Return (X, Y) of the center of cell containing provided text 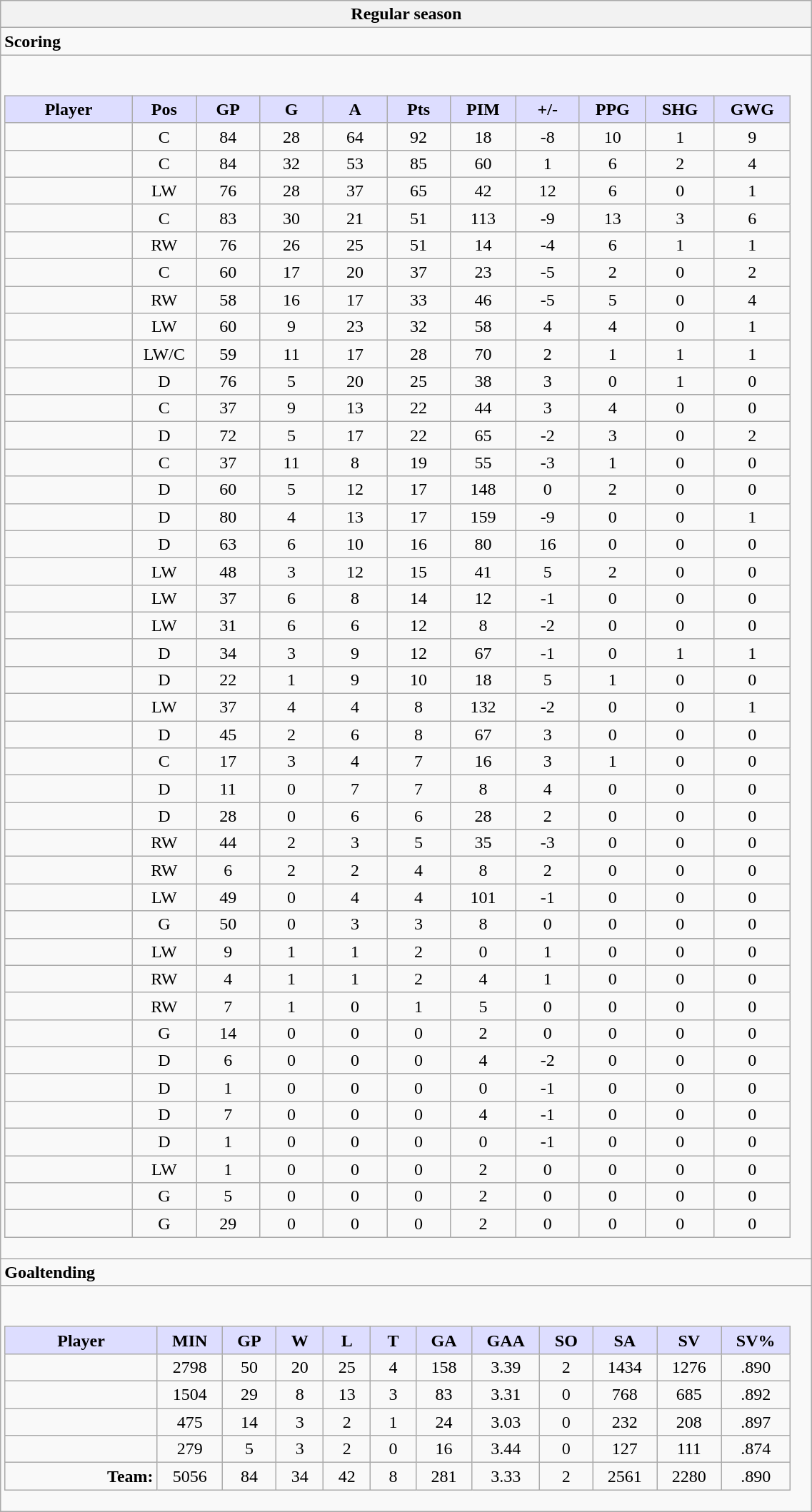
Pts (418, 109)
3.03 (506, 1422)
5056 (190, 1476)
Goaltending (406, 1272)
A (356, 109)
31 (229, 625)
72 (229, 435)
GA (444, 1340)
SV (689, 1340)
2561 (625, 1476)
127 (625, 1449)
SO (566, 1340)
48 (229, 571)
232 (625, 1422)
1434 (625, 1367)
-8 (547, 136)
46 (483, 300)
63 (229, 544)
Team: (81, 1476)
.892 (756, 1395)
24 (444, 1422)
26 (291, 245)
685 (689, 1395)
111 (689, 1449)
113 (483, 218)
70 (483, 354)
1276 (689, 1367)
279 (190, 1449)
Scoring (406, 41)
+/- (547, 109)
-4 (547, 245)
2280 (689, 1476)
MIN (190, 1340)
85 (418, 163)
35 (483, 843)
3.31 (506, 1395)
.874 (756, 1449)
15 (418, 571)
64 (356, 136)
LW/C (164, 354)
Regular season (406, 14)
PPG (613, 109)
30 (291, 218)
92 (418, 136)
53 (356, 163)
SV% (756, 1340)
132 (483, 707)
PIM (483, 109)
158 (444, 1367)
45 (229, 735)
159 (483, 517)
208 (689, 1422)
GWG (752, 109)
148 (483, 490)
768 (625, 1395)
19 (418, 463)
101 (483, 897)
W (300, 1340)
SA (625, 1340)
Pos (164, 109)
SHG (680, 109)
T (394, 1340)
2798 (190, 1367)
475 (190, 1422)
GAA (506, 1340)
49 (229, 897)
59 (229, 354)
3.39 (506, 1367)
3.44 (506, 1449)
281 (444, 1476)
55 (483, 463)
3.33 (506, 1476)
1504 (190, 1395)
41 (483, 571)
21 (356, 218)
38 (483, 381)
L (347, 1340)
.897 (756, 1422)
33 (418, 300)
